From the cell containing the given text, extract its center point as (X, Y) coordinate. 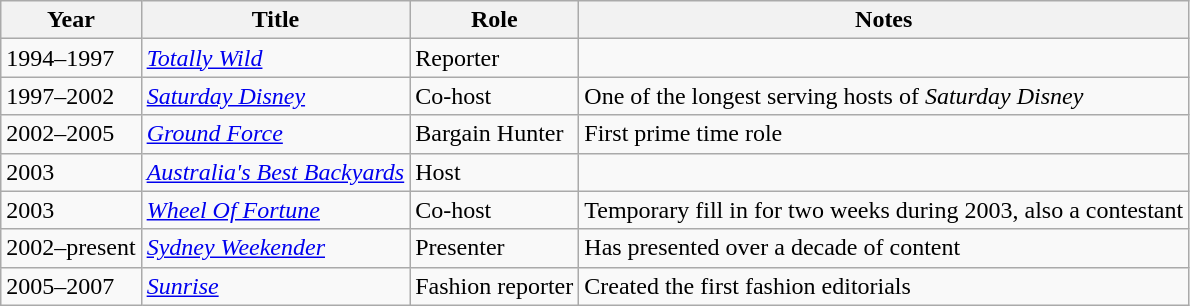
1997–2002 (71, 96)
2002–2005 (71, 134)
Fashion reporter (494, 286)
Temporary fill in for two weeks during 2003, also a contestant (884, 210)
Sunrise (276, 286)
2002–present (71, 248)
2005–2007 (71, 286)
Australia's Best Backyards (276, 172)
Created the first fashion editorials (884, 286)
Reporter (494, 58)
1994–1997 (71, 58)
One of the longest serving hosts of Saturday Disney (884, 96)
Bargain Hunter (494, 134)
Title (276, 20)
Presenter (494, 248)
Notes (884, 20)
Totally Wild (276, 58)
Wheel Of Fortune (276, 210)
Saturday Disney (276, 96)
Ground Force (276, 134)
Year (71, 20)
Role (494, 20)
Sydney Weekender (276, 248)
Host (494, 172)
First prime time role (884, 134)
Has presented over a decade of content (884, 248)
